Extract the [x, y] coordinate from the center of the cell holding the provided text.  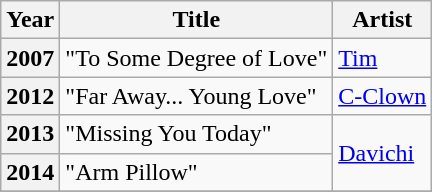
Artist [382, 20]
2012 [30, 96]
Year [30, 20]
2014 [30, 172]
2007 [30, 58]
Davichi [382, 153]
"Missing You Today" [196, 134]
Tim [382, 58]
Title [196, 20]
C-Clown [382, 96]
"Arm Pillow" [196, 172]
"Far Away... Young Love" [196, 96]
"To Some Degree of Love" [196, 58]
2013 [30, 134]
